Search for the cell housing the specified text and yield its [x, y] center coordinate. 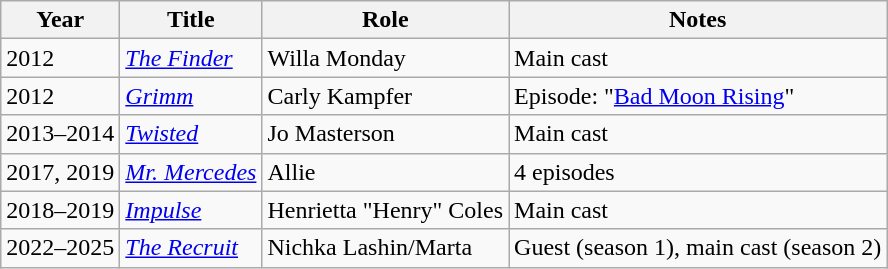
Title [191, 20]
Nichka Lashin/Marta [386, 248]
Role [386, 20]
The Recruit [191, 248]
Guest (season 1), main cast (season 2) [698, 248]
4 episodes [698, 172]
The Finder [191, 58]
Jo Masterson [386, 134]
2022–2025 [60, 248]
Year [60, 20]
2018–2019 [60, 210]
Allie [386, 172]
Twisted [191, 134]
2013–2014 [60, 134]
Impulse [191, 210]
Carly Kampfer [386, 96]
2017, 2019 [60, 172]
Willa Monday [386, 58]
Grimm [191, 96]
Episode: "Bad Moon Rising" [698, 96]
Henrietta "Henry" Coles [386, 210]
Notes [698, 20]
Mr. Mercedes [191, 172]
